Find where the given text appears and provide that cell's center as [x, y] coordinate. 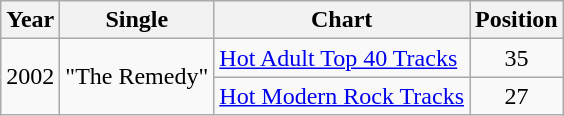
Position [517, 20]
"The Remedy" [137, 77]
35 [517, 58]
27 [517, 96]
Year [30, 20]
Hot Modern Rock Tracks [342, 96]
Chart [342, 20]
Single [137, 20]
2002 [30, 77]
Hot Adult Top 40 Tracks [342, 58]
